Identify which cell holds the provided text, then report its (X, Y) central coordinate. 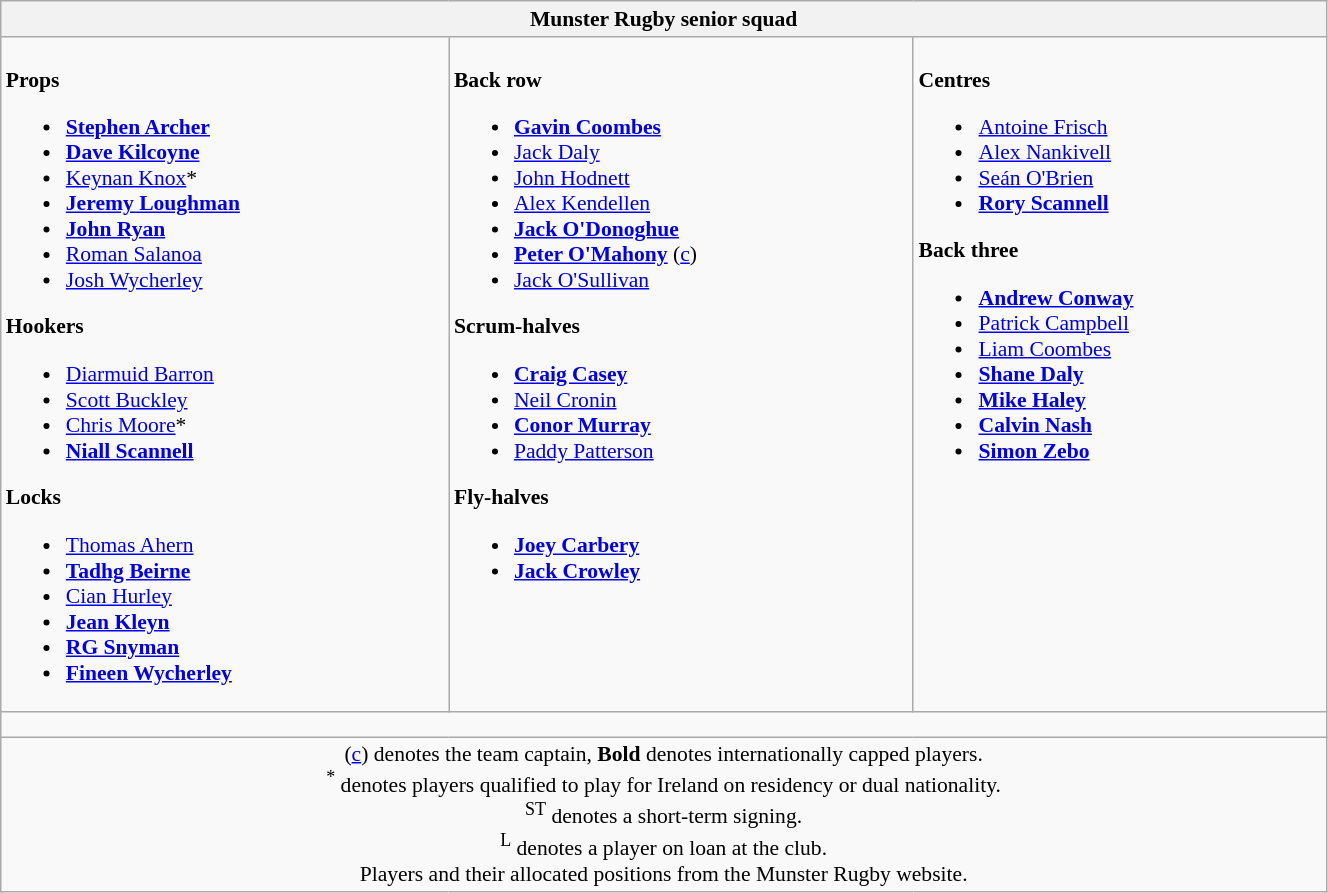
Munster Rugby senior squad (664, 19)
